Identify which cell holds the provided text, then report its (X, Y) central coordinate. 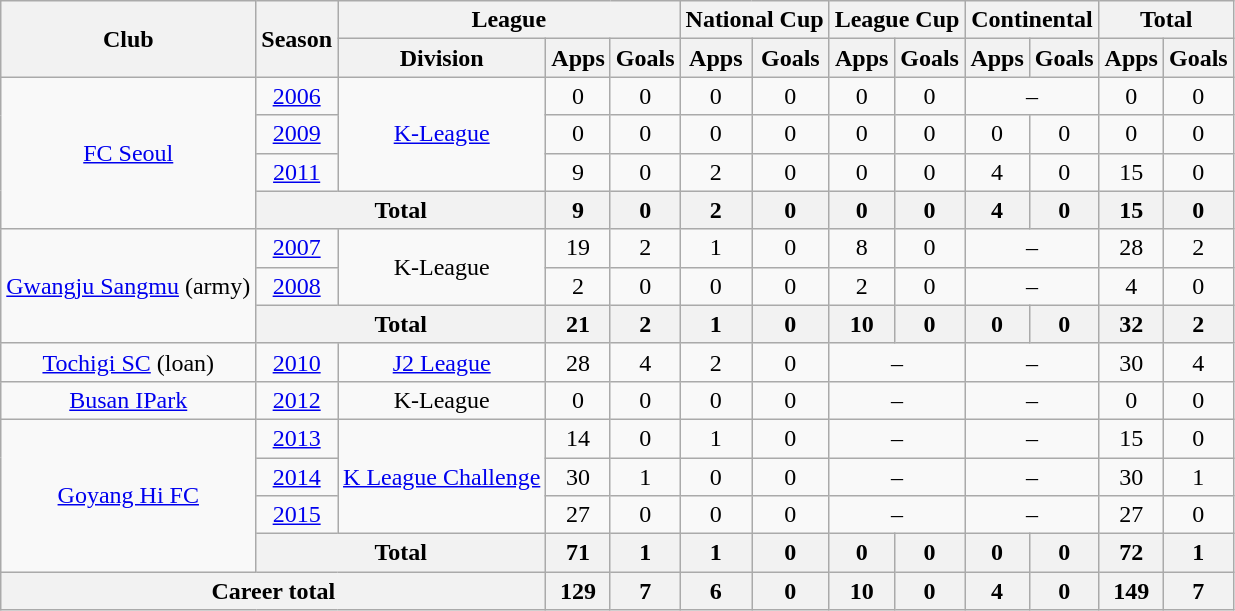
Busan IPark (128, 400)
Tochigi SC (loan) (128, 362)
2006 (297, 96)
8 (862, 248)
2008 (297, 286)
2011 (297, 172)
Gwangju Sangmu (army) (128, 286)
League (509, 20)
32 (1131, 324)
2014 (297, 477)
2015 (297, 515)
Club (128, 39)
71 (578, 553)
FC Seoul (128, 153)
21 (578, 324)
Division (442, 58)
League Cup (897, 20)
National Cup (754, 20)
Continental (1032, 20)
6 (716, 591)
2013 (297, 438)
129 (578, 591)
Goyang Hi FC (128, 495)
2009 (297, 134)
72 (1131, 553)
Season (297, 39)
14 (578, 438)
149 (1131, 591)
2007 (297, 248)
2012 (297, 400)
K League Challenge (442, 476)
19 (578, 248)
Career total (274, 591)
2010 (297, 362)
J2 League (442, 362)
